Search for the cell housing the specified text and yield its [X, Y] center coordinate. 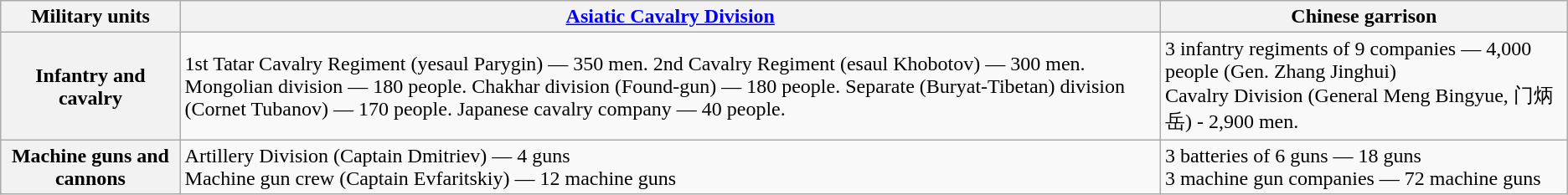
Infantry and cavalry [90, 86]
Artillery Division (Captain Dmitriev) — 4 gunsMachine gun crew (Captain Evfaritskiy) — 12 machine guns [670, 167]
3 batteries of 6 guns — 18 guns3 machine gun companies — 72 machine guns [1364, 167]
Military units [90, 17]
Machine guns and cannons [90, 167]
3 infantry regiments of 9 companies — 4,000 people (Gen. Zhang Jinghui)Cavalry Division (General Meng Bingyue, 门炳岳) - 2,900 men. [1364, 86]
Chinese garrison [1364, 17]
Asiatic Cavalry Division [670, 17]
